Output the [X, Y] coordinate of the center of the cell containing the given text.  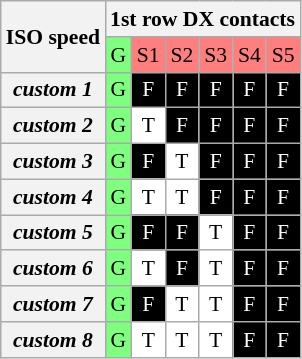
S1 [148, 55]
custom 1 [53, 90]
S4 [249, 55]
custom 7 [53, 304]
custom 6 [53, 269]
ISO speed [53, 36]
custom 4 [53, 197]
custom 8 [53, 340]
custom 2 [53, 126]
S3 [216, 55]
S5 [283, 55]
custom 5 [53, 233]
1st row DX contacts [202, 19]
custom 3 [53, 162]
S2 [182, 55]
